Detect which cell encompasses the target text, then output its [x, y] center coordinate. 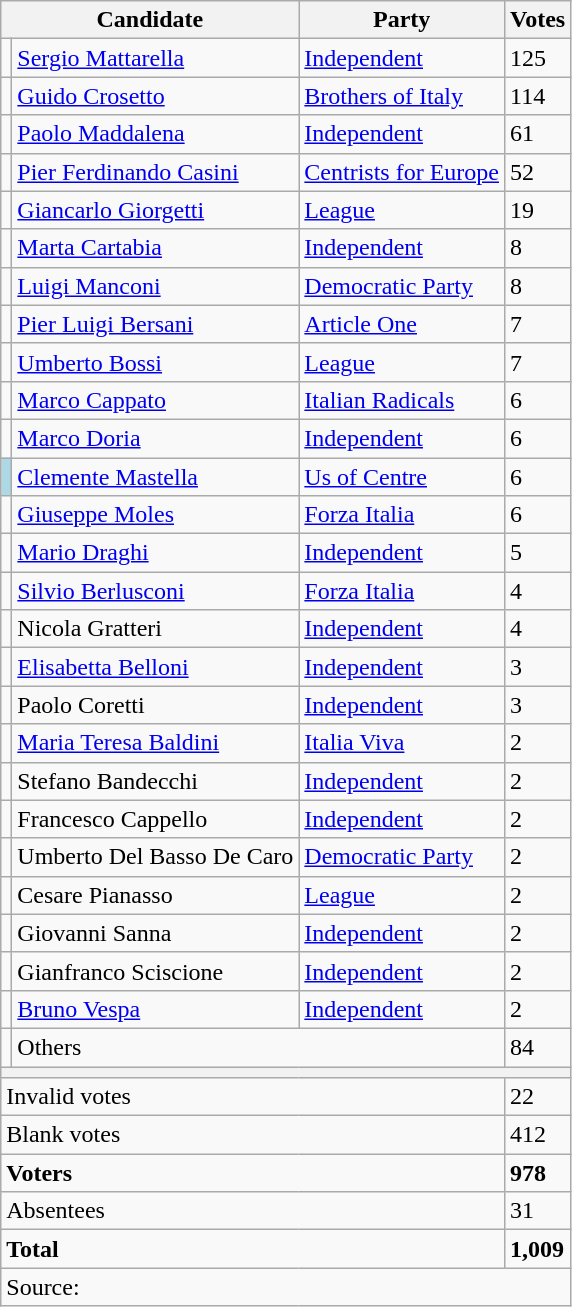
52 [538, 172]
Nicola Gratteri [156, 629]
Cesare Pianasso [156, 895]
Blank votes [253, 1135]
Elisabetta Belloni [156, 667]
Us of Centre [402, 477]
1,009 [538, 1249]
Voters [253, 1173]
Giuseppe Moles [156, 515]
Marta Cartabia [156, 248]
Mario Draghi [156, 553]
Maria Teresa Baldini [156, 743]
Umberto Bossi [156, 362]
Centrists for Europe [402, 172]
Votes [538, 20]
Pier Ferdinando Casini [156, 172]
31 [538, 1211]
Luigi Manconi [156, 286]
Candidate [150, 20]
Guido Crosetto [156, 96]
Pier Luigi Bersani [156, 324]
Umberto Del Basso De Caro [156, 857]
Article One [402, 324]
Italian Radicals [402, 400]
Party [402, 20]
19 [538, 210]
114 [538, 96]
Sergio Mattarella [156, 58]
Clemente Mastella [156, 477]
Giancarlo Giorgetti [156, 210]
Absentees [253, 1211]
61 [538, 134]
125 [538, 58]
Gianfranco Sciscione [156, 971]
Source: [286, 1287]
Stefano Bandecchi [156, 781]
412 [538, 1135]
Francesco Cappello [156, 819]
84 [538, 1047]
Silvio Berlusconi [156, 591]
Paolo Maddalena [156, 134]
Marco Cappato [156, 400]
Bruno Vespa [156, 1009]
Others [258, 1047]
5 [538, 553]
Marco Doria [156, 438]
22 [538, 1097]
Giovanni Sanna [156, 933]
978 [538, 1173]
Total [253, 1249]
Brothers of Italy [402, 96]
Paolo Coretti [156, 705]
Invalid votes [253, 1097]
Italia Viva [402, 743]
